From the cell containing the given text, extract its center point as (X, Y) coordinate. 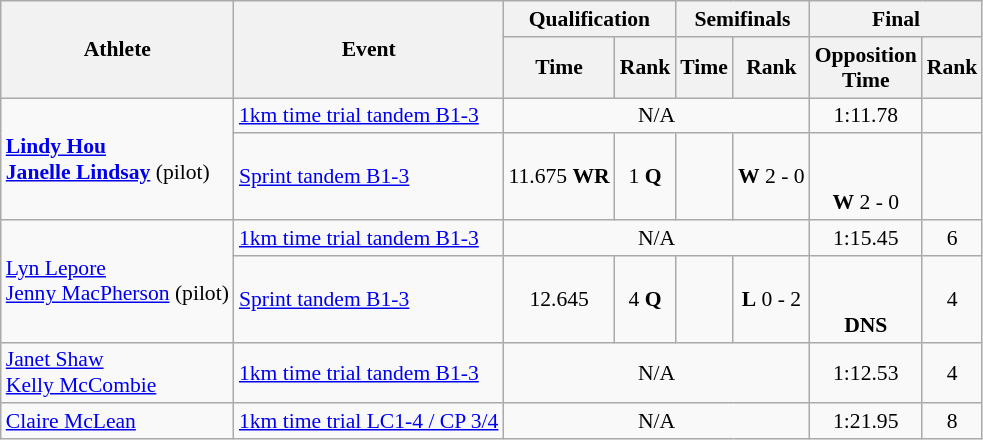
Qualification (589, 19)
Janet Shaw Kelly McCombie (118, 372)
1:11.78 (866, 116)
8 (952, 422)
OppositionTime (866, 68)
1:15.45 (866, 238)
1:21.95 (866, 422)
DNS (866, 300)
Event (369, 50)
1km time trial LC1-4 / CP 3/4 (369, 422)
Athlete (118, 50)
Claire McLean (118, 422)
Lyn Lepore Jenny MacPherson (pilot) (118, 281)
12.645 (558, 300)
6 (952, 238)
Lindy Hou Janelle Lindsay (pilot) (118, 159)
Final (896, 19)
L 0 - 2 (772, 300)
11.675 WR (558, 178)
1 Q (646, 178)
1:12.53 (866, 372)
4 Q (646, 300)
Semifinals (742, 19)
